Return the [x, y] coordinate for the center point of the cell that contains the specified text.  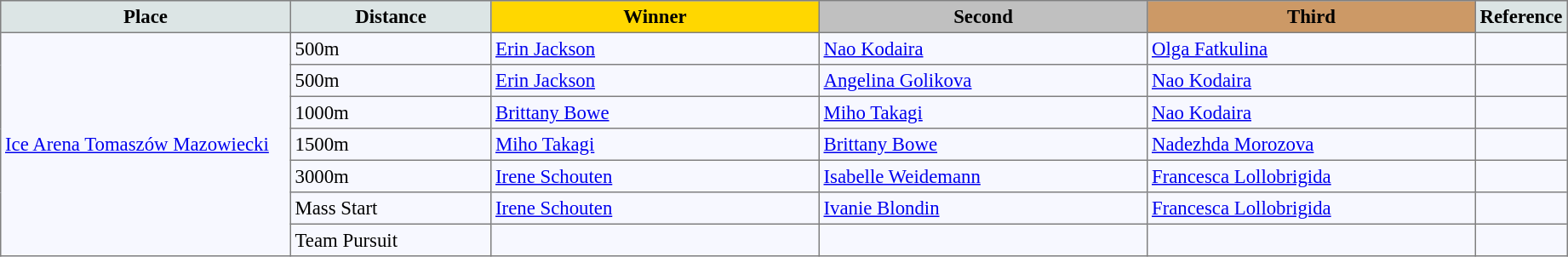
Place [146, 17]
Ice Arena Tomaszów Mazowiecki [146, 144]
Nadezhda Morozova [1312, 145]
Angelina Golikova [983, 81]
1000m [391, 112]
Reference [1520, 17]
Ivanie Blondin [983, 208]
Second [983, 17]
Team Pursuit [391, 240]
Isabelle Weidemann [983, 176]
Olga Fatkulina [1312, 49]
1500m [391, 145]
Third [1312, 17]
Mass Start [391, 208]
Distance [391, 17]
3000m [391, 176]
Winner [655, 17]
